Output the (X, Y) coordinate of the center of the cell containing the given text.  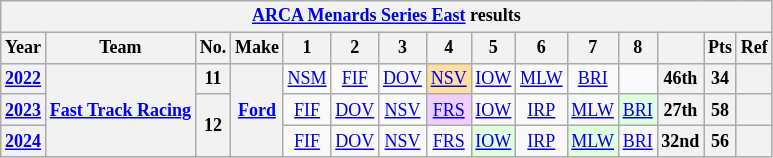
3 (403, 48)
Pts (720, 48)
5 (494, 48)
27th (680, 110)
58 (720, 110)
4 (448, 48)
1 (307, 48)
2024 (24, 140)
Ref (754, 48)
11 (212, 78)
ARCA Menards Series East results (386, 16)
NSM (307, 78)
6 (542, 48)
2 (355, 48)
12 (212, 125)
Fast Track Racing (120, 110)
2023 (24, 110)
46th (680, 78)
8 (638, 48)
7 (592, 48)
Team (120, 48)
No. (212, 48)
32nd (680, 140)
Year (24, 48)
2022 (24, 78)
Make (258, 48)
Ford (258, 110)
56 (720, 140)
34 (720, 78)
